For the text-containing cell, return its midpoint in (x, y) coordinate format. 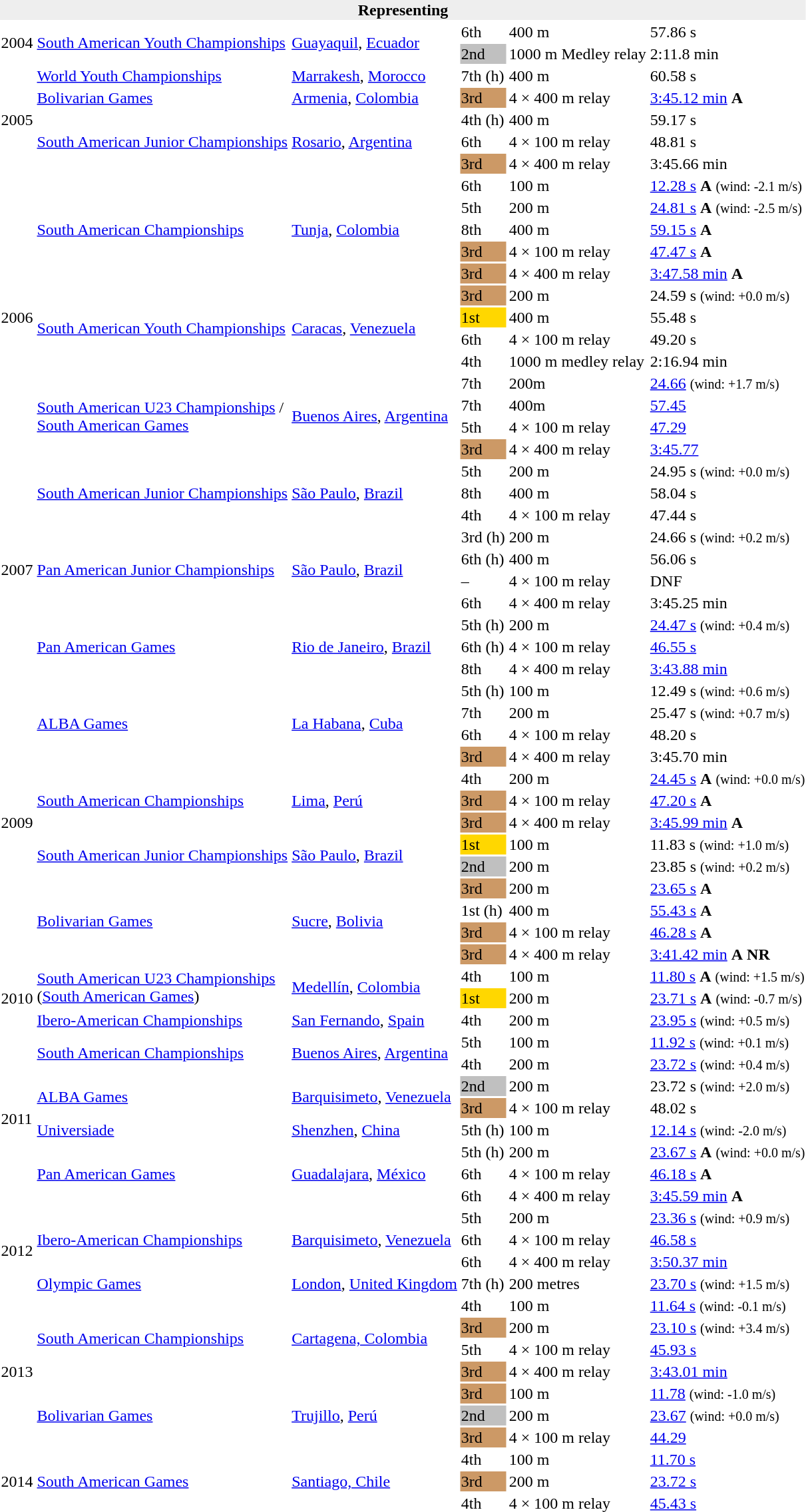
48.20 s (727, 735)
3:43.88 min (727, 669)
46.55 s (727, 647)
3:43.01 min (727, 1372)
49.20 s (727, 339)
2006 (17, 317)
2013 (17, 1372)
South American U23 Championships / South American Games (162, 417)
Marrakesh, Morocco (375, 76)
44.29 (727, 1437)
23.95 s (wind: +0.5 m/s) (727, 1020)
200m (578, 383)
Guadalajara, México (375, 1174)
Rio de Janeiro, Brazil (375, 647)
23.67 s A (wind: +0.0 m/s) (727, 1152)
11.64 s (wind: -0.1 m/s) (727, 1306)
– (483, 581)
59.17 s (727, 120)
Shenzhen, China (375, 1130)
24.95 s (wind: +0.0 m/s) (727, 471)
23.65 s A (727, 888)
3:45.99 min A (727, 823)
23.72 s (727, 1481)
24.45 s A (wind: +0.0 m/s) (727, 779)
58.04 s (727, 493)
24.47 s (wind: +0.4 m/s) (727, 625)
46.18 s A (727, 1174)
55.43 s A (727, 910)
23.72 s (wind: +2.0 m/s) (727, 1086)
48.02 s (727, 1108)
La Habana, Cuba (375, 724)
Trujillo, Perú (375, 1416)
23.67 (wind: +0.0 m/s) (727, 1416)
24.59 s (wind: +0.0 m/s) (727, 295)
2009 (17, 823)
Cartagena, Colombia (375, 1339)
Medellín, Colombia (375, 988)
23.85 s (wind: +0.2 m/s) (727, 866)
55.48 s (727, 317)
2012 (17, 1251)
11.78 (wind: -1.0 m/s) (727, 1394)
Representing (403, 10)
3:45.59 min A (727, 1196)
Guayaquil, Ecuador (375, 43)
4th (h) (483, 120)
24.66 s (wind: +0.2 m/s) (727, 537)
46.58 s (727, 1240)
56.06 s (727, 559)
47.47 s A (727, 252)
12.49 s (wind: +0.6 m/s) (727, 691)
11.92 s (wind: +0.1 m/s) (727, 1042)
Olympic Games (162, 1284)
60.58 s (727, 76)
23.71 s A (wind: -0.7 m/s) (727, 998)
25.47 s (wind: +0.7 m/s) (727, 713)
World Youth Championships (162, 76)
Caracas, Venezuela (375, 329)
23.70 s (wind: +1.5 m/s) (727, 1284)
48.81 s (727, 142)
London, United Kingdom (375, 1284)
2010 (17, 998)
San Fernando, Spain (375, 1020)
3:45.66 min (727, 164)
Tunja, Colombia (375, 230)
3:45.70 min (727, 757)
12.14 s (wind: -2.0 m/s) (727, 1130)
Armenia, Colombia (375, 98)
Sucre, Bolivia (375, 921)
47.29 (727, 427)
Lima, Perú (375, 801)
3:50.37 min (727, 1262)
59.15 s A (727, 230)
3:41.42 min A NR (727, 954)
2:16.94 min (727, 361)
DNF (727, 581)
45.93 s (727, 1350)
3rd (h) (483, 537)
57.86 s (727, 32)
Pan American Junior Championships (162, 570)
3:45.12 min A (727, 98)
11.83 s (wind: +1.0 m/s) (727, 845)
57.45 (727, 405)
47.20 s A (727, 801)
24.66 (wind: +1.7 m/s) (727, 383)
23.10 s (wind: +3.4 m/s) (727, 1328)
Rosario, Argentina (375, 142)
2004 (17, 43)
2007 (17, 570)
11.70 s (727, 1459)
2011 (17, 1119)
South American U23 Championships (South American Games) (162, 988)
1000 m medley relay (578, 361)
11.80 s A (wind: +1.5 m/s) (727, 976)
1st (h) (483, 910)
12.28 s A (wind: -2.1 m/s) (727, 186)
1000 m Medley relay (578, 54)
23.36 s (wind: +0.9 m/s) (727, 1218)
2005 (17, 120)
200 metres (578, 1284)
Universiade (162, 1130)
47.44 s (727, 515)
3:47.58 min A (727, 274)
23.72 s (wind: +0.4 m/s) (727, 1064)
400m (578, 405)
2:11.8 min (727, 54)
46.28 s A (727, 932)
24.81 s A (wind: -2.5 m/s) (727, 208)
3:45.77 (727, 449)
3:45.25 min (727, 603)
